Provide the [x, y] coordinate of the cell's center where the given text is located.  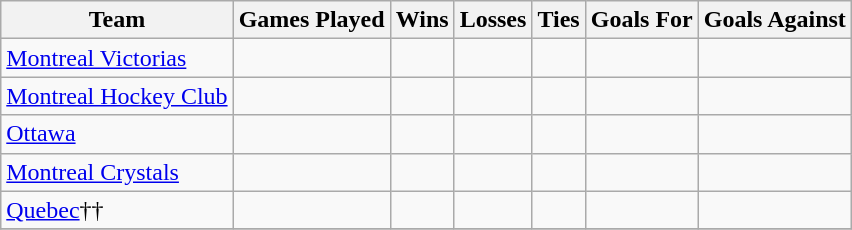
Montreal Crystals [117, 172]
Ottawa [117, 134]
Quebec†† [117, 210]
Montreal Hockey Club [117, 96]
Games Played [312, 20]
Ties [558, 20]
Team [117, 20]
Goals For [642, 20]
Wins [422, 20]
Montreal Victorias [117, 58]
Losses [493, 20]
Goals Against [774, 20]
